Return (x, y) of the center of cell containing provided text 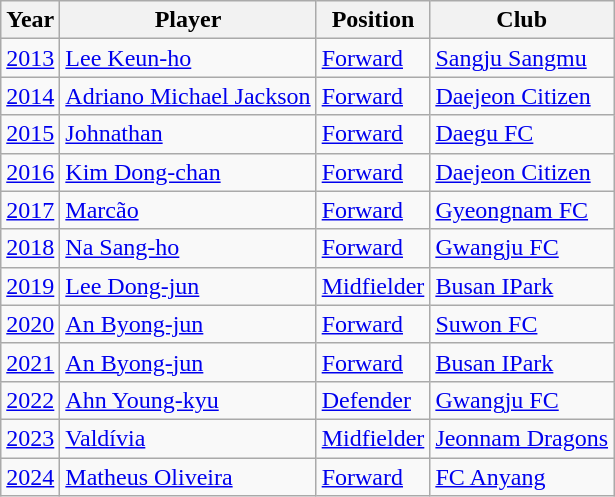
2013 (30, 58)
Club (522, 20)
Valdívia (188, 438)
2023 (30, 438)
2014 (30, 96)
Johnathan (188, 134)
Gyeongnam FC (522, 210)
Year (30, 20)
Daegu FC (522, 134)
Matheus Oliveira (188, 477)
2016 (30, 172)
Sangju Sangmu (522, 58)
2019 (30, 286)
2015 (30, 134)
Suwon FC (522, 324)
Ahn Young-kyu (188, 400)
2021 (30, 362)
Defender (373, 400)
2017 (30, 210)
Player (188, 20)
Jeonnam Dragons (522, 438)
2022 (30, 400)
Marcão (188, 210)
2024 (30, 477)
Kim Dong-chan (188, 172)
Lee Dong-jun (188, 286)
Adriano Michael Jackson (188, 96)
Position (373, 20)
Lee Keun-ho (188, 58)
2020 (30, 324)
FC Anyang (522, 477)
2018 (30, 248)
Na Sang-ho (188, 248)
